Pinpoint the cell where the given text exists, returning its [x, y] midpoint coordinate. 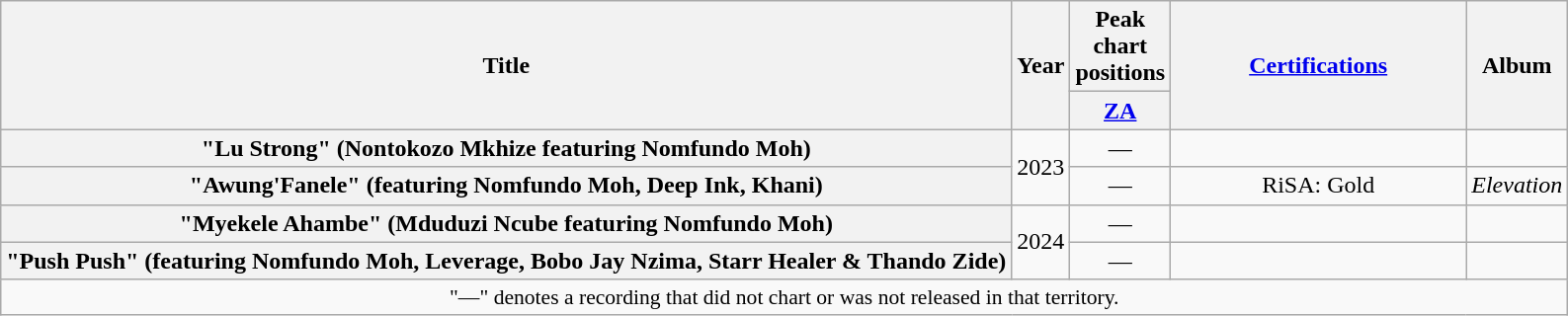
"Push Push" (featuring Nomfundo Moh, Leverage, Bobo Jay Nzima, Starr Healer & Thando Zide) [506, 261]
Year [1041, 65]
ZA [1120, 111]
"Myekele Ahambe" (Mduduzi Ncube featuring Nomfundo Moh) [506, 223]
Elevation [1518, 186]
"—" denotes a recording that did not chart or was not released in that territory. [784, 297]
"Lu Strong" (Nontokozo Mkhize featuring Nomfundo Moh) [506, 148]
Certifications [1318, 65]
Title [506, 65]
2023 [1041, 167]
"Awung'Fanele" (featuring Nomfundo Moh, Deep Ink, Khani) [506, 186]
Peak chart positions [1120, 46]
2024 [1041, 242]
Album [1518, 65]
RiSA: Gold [1318, 186]
